Search for the cell housing the specified text and yield its (x, y) center coordinate. 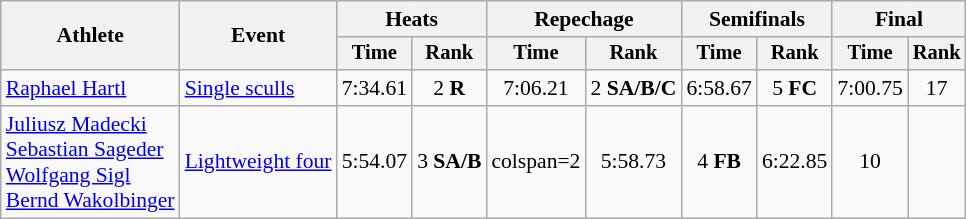
Event (258, 36)
7:06.21 (536, 88)
Repechage (584, 19)
Athlete (90, 36)
2 SA/B/C (633, 88)
5:58.73 (633, 162)
3 SA/B (449, 162)
5 FC (794, 88)
Raphael Hartl (90, 88)
Semifinals (756, 19)
Juliusz MadeckiSebastian SagederWolfgang SiglBernd Wakolbinger (90, 162)
5:54.07 (374, 162)
6:22.85 (794, 162)
colspan=2 (536, 162)
10 (870, 162)
Single sculls (258, 88)
Lightweight four (258, 162)
17 (937, 88)
4 FB (718, 162)
7:00.75 (870, 88)
Final (898, 19)
Heats (412, 19)
6:58.67 (718, 88)
7:34.61 (374, 88)
2 R (449, 88)
